From the cell containing the given text, extract its center point as (x, y) coordinate. 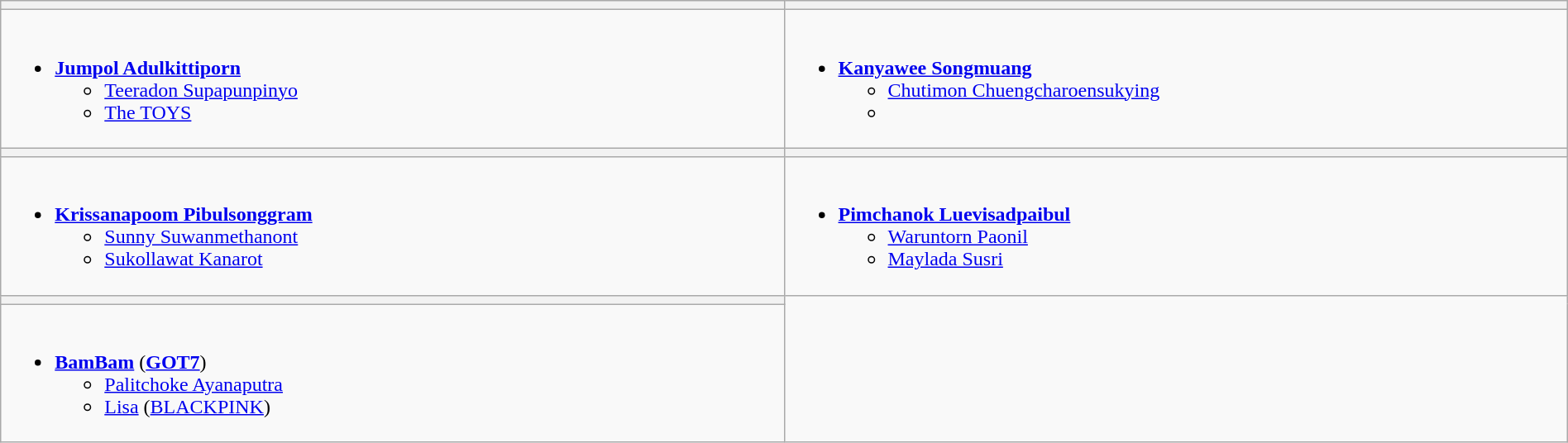
Krissanapoom PibulsonggramSunny SuwanmethanontSukollawat Kanarot (392, 226)
BamBam (GOT7)Palitchoke AyanaputraLisa (BLACKPINK) (392, 374)
Kanyawee SongmuangChutimon Chuengcharoensukying (1176, 79)
Pimchanok LuevisadpaibulWaruntorn PaonilMaylada Susri (1176, 226)
Jumpol AdulkittipornTeeradon SupapunpinyoThe TOYS (392, 79)
